Identify which cell holds the provided text, then report its [x, y] central coordinate. 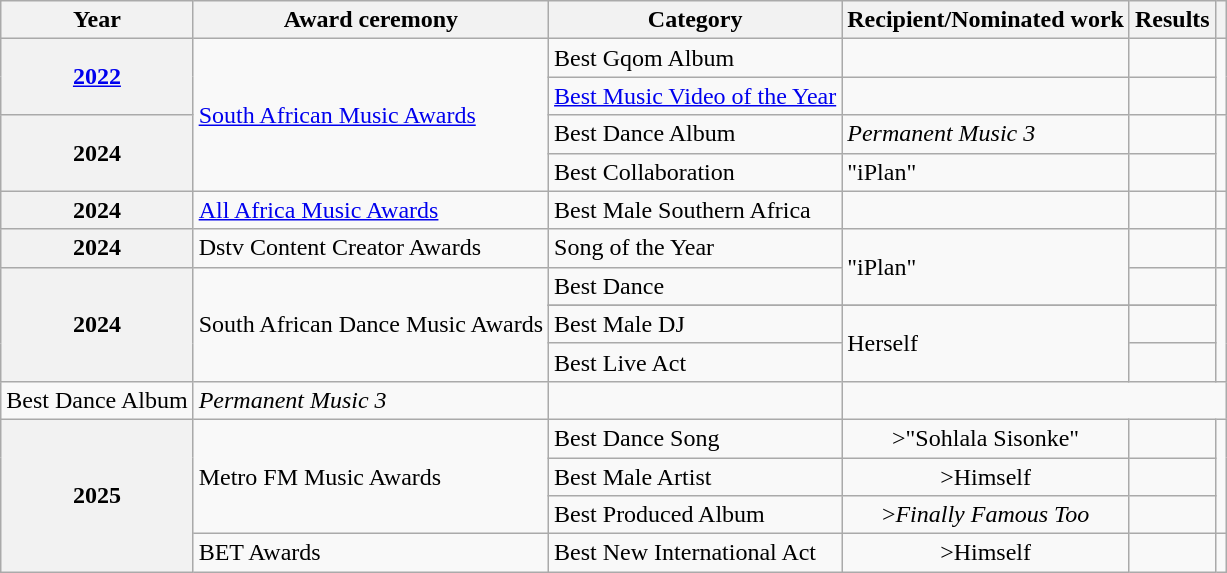
2022 [97, 77]
Category [696, 20]
Best Male DJ [696, 324]
Award ceremony [370, 20]
All Africa Music Awards [370, 210]
BET Awards [370, 553]
Best Dance [696, 286]
Song of the Year [696, 248]
>Finally Famous Too [986, 515]
Metro FM Music Awards [370, 476]
Dstv Content Creator Awards [370, 248]
Best Collaboration [696, 172]
>"Sohlala Sisonke" [986, 438]
Recipient/Nominated work [986, 20]
Best Dance Song [696, 438]
Results [1172, 20]
Best Live Act [696, 362]
Best New International Act [696, 553]
Best Male Southern Africa [696, 210]
Year [97, 20]
South African Music Awards [370, 115]
South African Dance Music Awards [370, 324]
Best Music Video of the Year [696, 96]
Herself [986, 343]
Best Produced Album [696, 515]
Best Male Artist [696, 477]
Best Gqom Album [696, 58]
2025 [97, 495]
